Scan for the cell matching the given text and deliver its [x, y] coordinate at center. 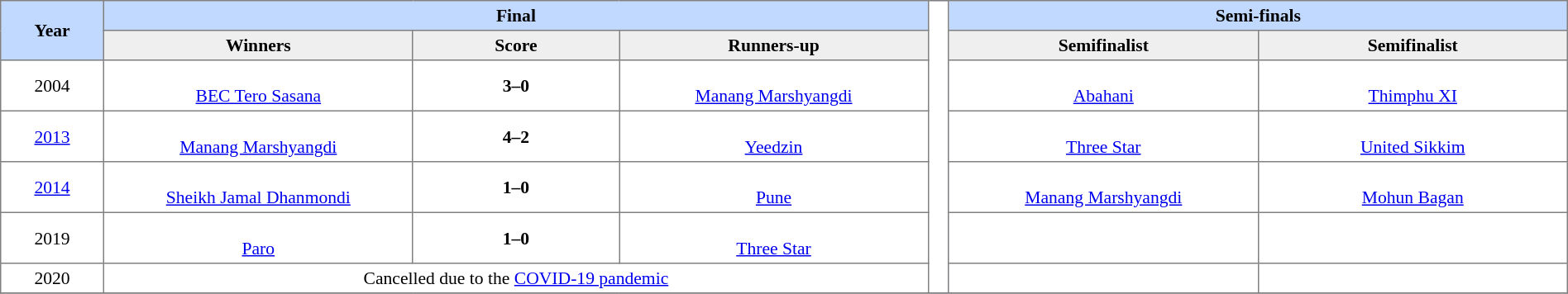
United Sikkim [1413, 136]
Cancelled due to the COVID-19 pandemic [516, 278]
4–2 [516, 136]
Year [53, 31]
Yeedzin [774, 136]
3–0 [516, 86]
Mohun Bagan [1413, 187]
Winners [258, 45]
Sheikh Jamal Dhanmondi [258, 187]
2004 [53, 86]
2019 [53, 238]
2020 [53, 278]
2013 [53, 136]
Final [516, 16]
2014 [53, 187]
Score [516, 45]
Semi-finals [1258, 16]
Pune [774, 187]
Paro [258, 238]
Abahani [1103, 86]
Runners-up [774, 45]
Thimphu XI [1413, 86]
BEC Tero Sasana [258, 86]
